Search for the cell housing the specified text and yield its (x, y) center coordinate. 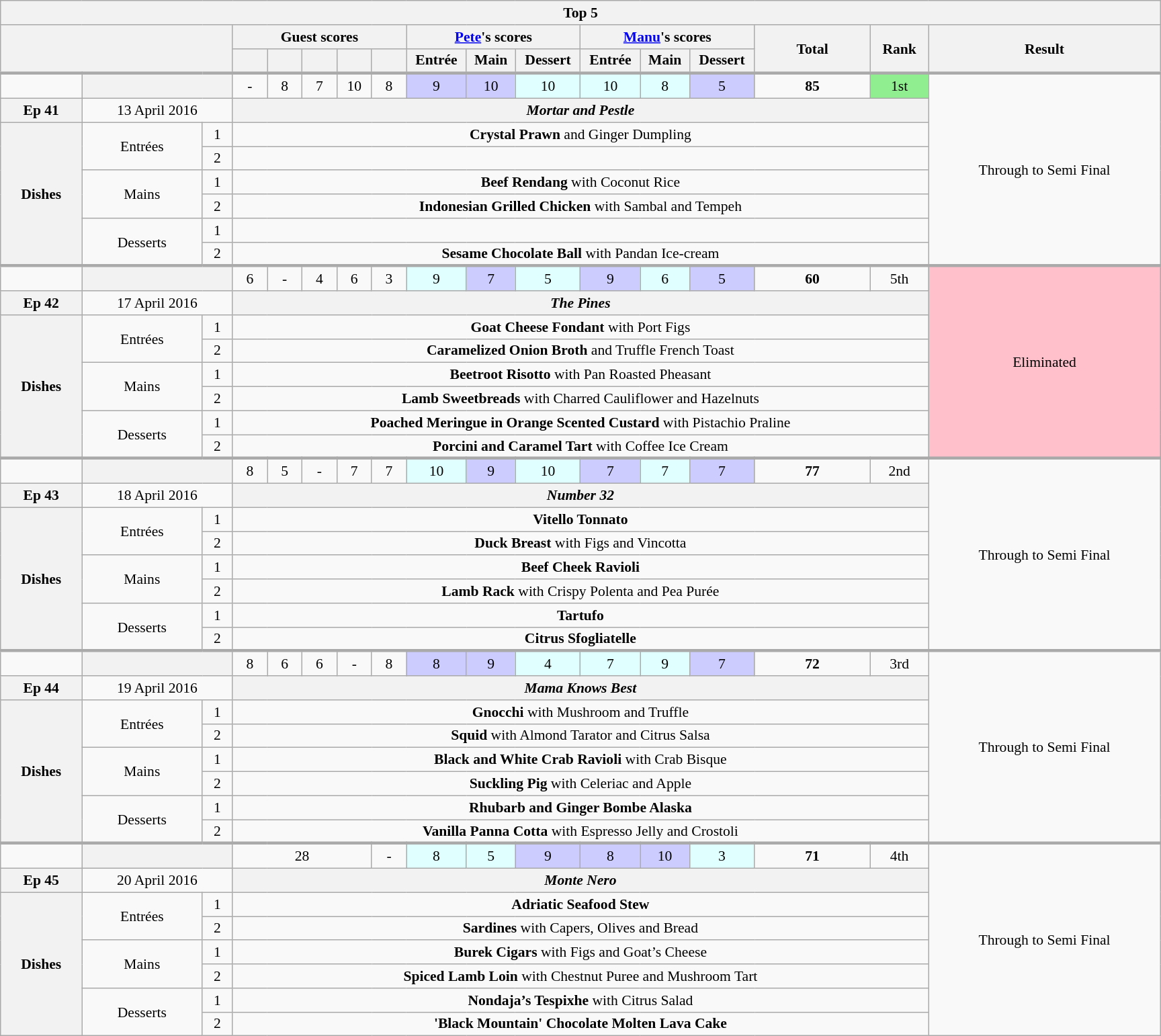
Porcini and Caramel Tart with Coffee Ice Cream (580, 447)
Manu's scores (668, 37)
Adriatic Seafood Stew (580, 904)
Number 32 (580, 496)
Beetroot Risotto with Pan Roasted Pheasant (580, 375)
Mortar and Pestle (580, 111)
Ep 41 (42, 111)
3rd (899, 664)
Goat Cheese Fondant with Port Figs (580, 327)
71 (813, 856)
Ep 42 (42, 303)
Burek Cigars with Figs and Goat’s Cheese (580, 953)
Result (1044, 50)
77 (813, 472)
18 April 2016 (157, 496)
4th (899, 856)
Black and White Crab Ravioli with Crab Bisque (580, 760)
Guest scores (320, 37)
5th (899, 278)
Suckling Pig with Celeriac and Apple (580, 784)
2nd (899, 472)
17 April 2016 (157, 303)
Poached Meringue in Orange Scented Custard with Pistachio Praline (580, 423)
Tartufo (580, 615)
Squid with Almond Tarator and Citrus Salsa (580, 736)
Gnocchi with Mushroom and Truffle (580, 712)
Nondaja’s Tespixhe with Citrus Salad (580, 1000)
Monte Nero (580, 881)
1st (899, 86)
Top 5 (580, 13)
Total (813, 50)
Citrus Sfogliatelle (580, 639)
Caramelized Onion Broth and Truffle French Toast (580, 351)
'Black Mountain' Chocolate Molten Lava Cake (580, 1024)
Lamb Sweetbreads with Charred Cauliflower and Hazelnuts (580, 399)
Beef Rendang with Coconut Rice (580, 183)
Vanilla Panna Cotta with Espresso Jelly and Crostoli (580, 832)
Ep 44 (42, 688)
28 (302, 856)
Ep 43 (42, 496)
Spiced Lamb Loin with Chestnut Puree and Mushroom Tart (580, 976)
Rank (899, 50)
Sesame Chocolate Ball with Pandan Ice-cream (580, 254)
The Pines (580, 303)
Eliminated (1044, 362)
19 April 2016 (157, 688)
Pete's scores (493, 37)
Rhubarb and Ginger Bombe Alaska (580, 808)
Sardines with Capers, Olives and Bread (580, 929)
Beef Cheek Ravioli (580, 568)
Vitello Tonnato (580, 519)
Crystal Prawn and Ginger Dumpling (580, 134)
Ep 45 (42, 881)
85 (813, 86)
20 April 2016 (157, 881)
Lamb Rack with Crispy Polenta and Pea Purée (580, 591)
Indonesian Grilled Chicken with Sambal and Tempeh (580, 206)
13 April 2016 (157, 111)
Duck Breast with Figs and Vincotta (580, 544)
Mama Knows Best (580, 688)
72 (813, 664)
60 (813, 278)
